Identify which cell holds the provided text, then report its (x, y) central coordinate. 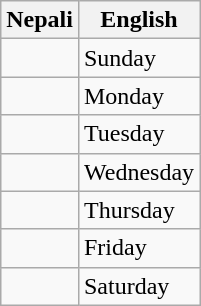
Nepali (40, 20)
Monday (138, 96)
Wednesday (138, 172)
Sunday (138, 58)
Friday (138, 248)
Tuesday (138, 134)
Saturday (138, 286)
Thursday (138, 210)
English (138, 20)
